From the cell containing the given text, extract its center point as (x, y) coordinate. 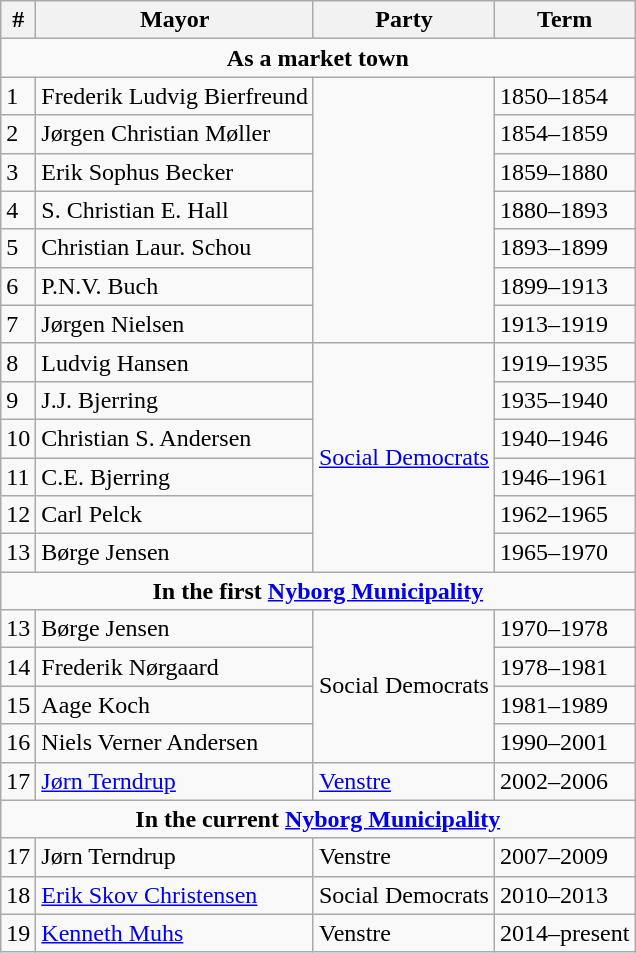
2007–2009 (564, 857)
2010–2013 (564, 895)
14 (18, 667)
6 (18, 286)
7 (18, 324)
16 (18, 743)
2 (18, 134)
1880–1893 (564, 210)
1 (18, 96)
Jørgen Nielsen (175, 324)
1859–1880 (564, 172)
Kenneth Muhs (175, 933)
4 (18, 210)
8 (18, 362)
Ludvig Hansen (175, 362)
1990–2001 (564, 743)
1970–1978 (564, 629)
Frederik Nørgaard (175, 667)
P.N.V. Buch (175, 286)
1978–1981 (564, 667)
1962–1965 (564, 515)
19 (18, 933)
Christian Laur. Schou (175, 248)
Party (404, 20)
18 (18, 895)
11 (18, 477)
Erik Sophus Becker (175, 172)
1940–1946 (564, 438)
2002–2006 (564, 781)
Frederik Ludvig Bierfreund (175, 96)
In the current Nyborg Municipality (318, 819)
2014–present (564, 933)
1854–1859 (564, 134)
1935–1940 (564, 400)
Erik Skov Christensen (175, 895)
In the first Nyborg Municipality (318, 591)
J.J. Bjerring (175, 400)
1965–1970 (564, 553)
C.E. Bjerring (175, 477)
1981–1989 (564, 705)
5 (18, 248)
1919–1935 (564, 362)
12 (18, 515)
9 (18, 400)
S. Christian E. Hall (175, 210)
15 (18, 705)
Christian S. Andersen (175, 438)
Mayor (175, 20)
Niels Verner Andersen (175, 743)
Term (564, 20)
1850–1854 (564, 96)
3 (18, 172)
1946–1961 (564, 477)
Jørgen Christian Møller (175, 134)
1893–1899 (564, 248)
Aage Koch (175, 705)
# (18, 20)
1913–1919 (564, 324)
Carl Pelck (175, 515)
1899–1913 (564, 286)
10 (18, 438)
As a market town (318, 58)
